Pinpoint the cell where the given text exists, returning its (X, Y) midpoint coordinate. 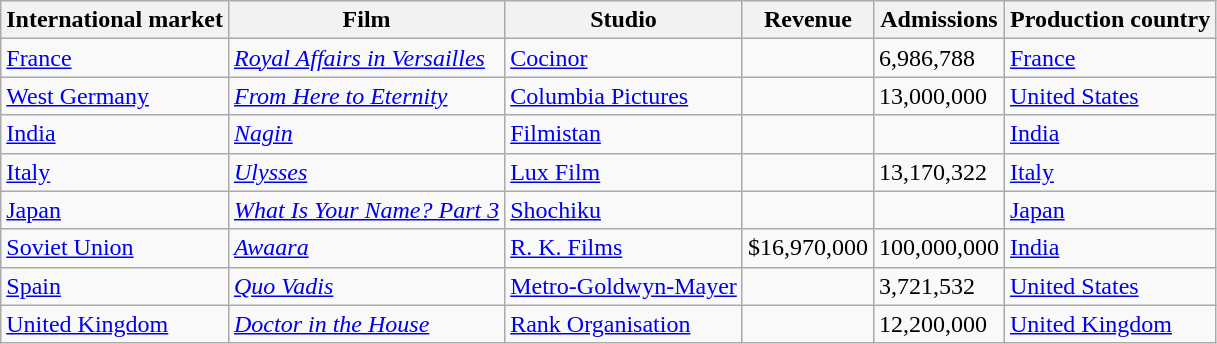
6,986,788 (938, 58)
From Here to Eternity (366, 96)
Metro-Goldwyn-Mayer (624, 286)
Shochiku (624, 210)
Nagin (366, 134)
Film (366, 20)
Royal Affairs in Versailles (366, 58)
Doctor in the House (366, 324)
Columbia Pictures (624, 96)
International market (115, 20)
13,000,000 (938, 96)
100,000,000 (938, 248)
Cocinor (624, 58)
Awaara (366, 248)
Filmistan (624, 134)
What Is Your Name? Part 3 (366, 210)
Lux Film (624, 172)
Rank Organisation (624, 324)
Studio (624, 20)
West Germany (115, 96)
12,200,000 (938, 324)
R. K. Films (624, 248)
Spain (115, 286)
Soviet Union (115, 248)
$16,970,000 (808, 248)
Revenue (808, 20)
3,721,532 (938, 286)
Ulysses (366, 172)
13,170,322 (938, 172)
Quo Vadis (366, 286)
Production country (1110, 20)
Admissions (938, 20)
